Determine the [X, Y] coordinate at the center of the cell enclosing the given text.  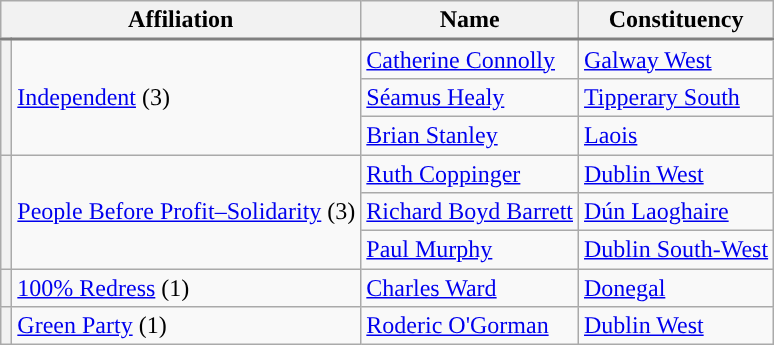
Séamus Healy [470, 97]
Dún Laoghaire [676, 212]
Laois [676, 135]
People Before Profit–Solidarity (3) [186, 211]
Charles Ward [470, 288]
Brian Stanley [470, 135]
Catherine Connolly [470, 60]
100% Redress (1) [186, 288]
Paul Murphy [470, 250]
Independent (3) [186, 98]
Affiliation [181, 20]
Dublin South-West [676, 250]
Donegal [676, 288]
Ruth Coppinger [470, 173]
Green Party (1) [186, 326]
Name [470, 20]
Tipperary South [676, 97]
Constituency [676, 20]
Richard Boyd Barrett [470, 212]
Galway West [676, 60]
Roderic O'Gorman [470, 326]
